Return the [X, Y] coordinate for the center point of the cell that contains the specified text.  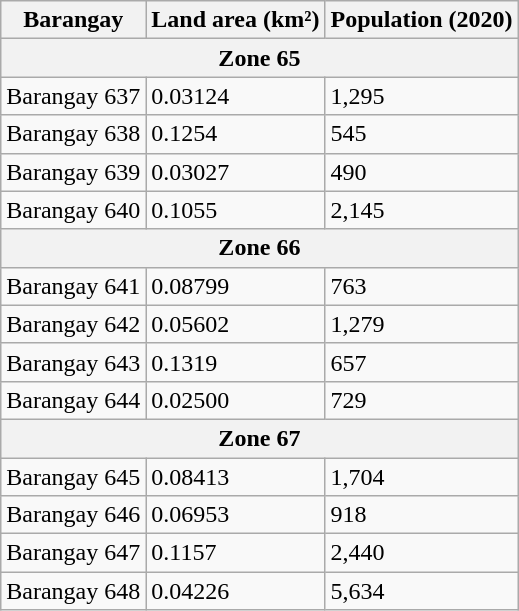
Barangay [74, 20]
0.1055 [236, 210]
0.1254 [236, 134]
Zone 66 [260, 248]
0.06953 [236, 515]
Barangay 638 [74, 134]
2,440 [422, 553]
763 [422, 286]
0.02500 [236, 400]
5,634 [422, 591]
Barangay 646 [74, 515]
0.08413 [236, 477]
Barangay 648 [74, 591]
0.08799 [236, 286]
Land area (km²) [236, 20]
0.03027 [236, 172]
0.1319 [236, 362]
2,145 [422, 210]
Barangay 639 [74, 172]
Barangay 640 [74, 210]
490 [422, 172]
0.03124 [236, 96]
729 [422, 400]
Barangay 641 [74, 286]
0.04226 [236, 591]
Zone 67 [260, 438]
657 [422, 362]
Barangay 645 [74, 477]
Zone 65 [260, 58]
Barangay 647 [74, 553]
Population (2020) [422, 20]
0.1157 [236, 553]
0.05602 [236, 324]
Barangay 637 [74, 96]
918 [422, 515]
Barangay 642 [74, 324]
1,704 [422, 477]
1,279 [422, 324]
1,295 [422, 96]
Barangay 644 [74, 400]
Barangay 643 [74, 362]
545 [422, 134]
